Return the [x, y] coordinate for the center point of the cell that contains the specified text.  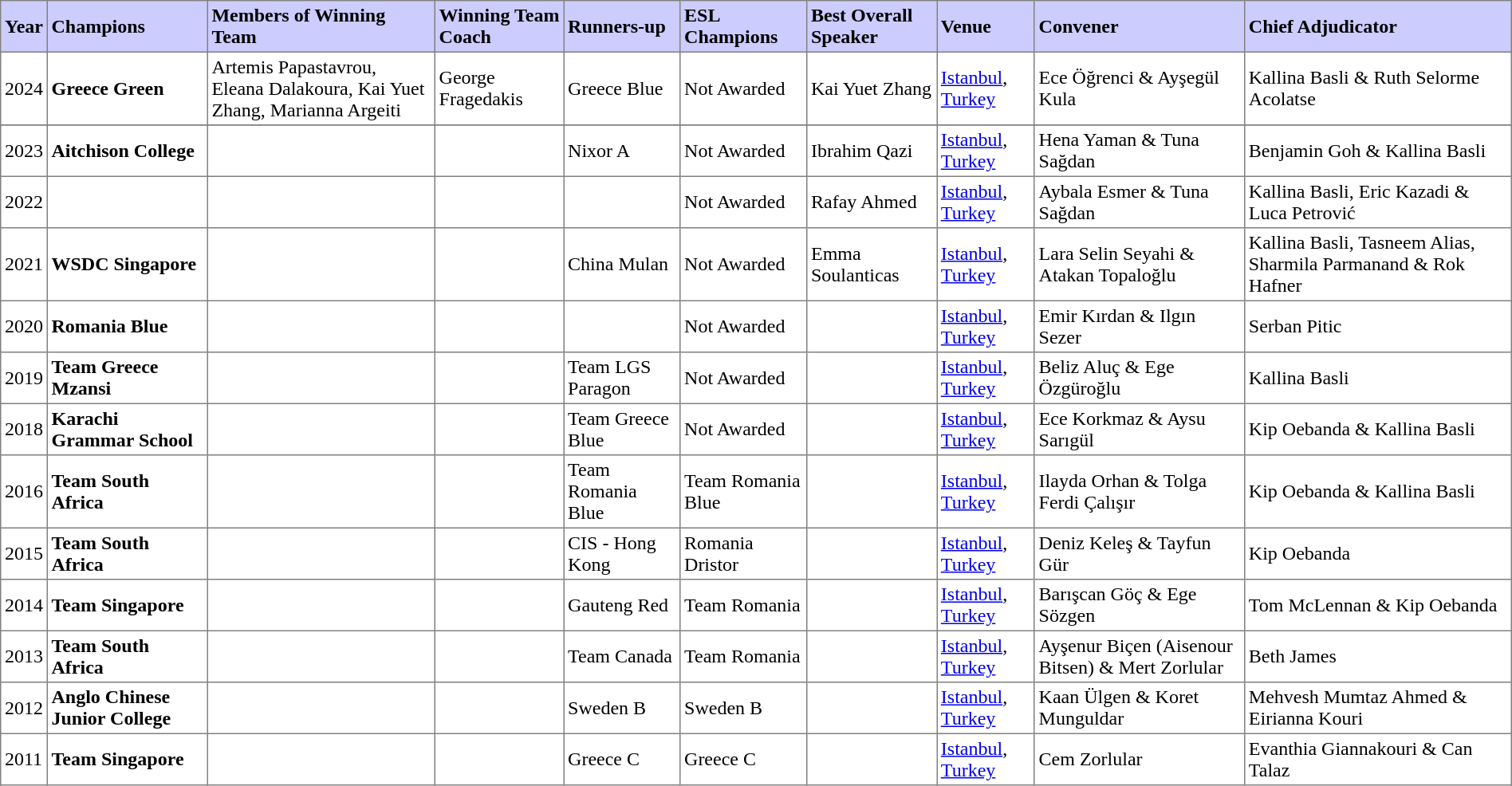
Gauteng Red [622, 605]
Aitchison College [128, 151]
Venue [986, 26]
Ece Öğrenci & Ayşegül Kula [1139, 88]
Year [24, 26]
Aybala Esmer & Tuna Sağdan [1139, 202]
2020 [24, 326]
2018 [24, 429]
Serban Pitic [1378, 326]
Rafay Ahmed [872, 202]
Kallina Basli & Ruth Selorme Acolatse [1378, 88]
Team Greece Blue [622, 429]
Lara Selin Seyahi & Atakan Topaloğlu [1139, 265]
Emma Soulanticas [872, 265]
Kallina Basli [1378, 378]
2021 [24, 265]
Kallina Basli, Tasneem Alias, Sharmila Parmanand & Rok Hafner [1378, 265]
Runners-up [622, 26]
Team Greece Mzansi [128, 378]
Chief Adjudicator [1378, 26]
2015 [24, 553]
Kai Yuet Zhang [872, 88]
Ibrahim Qazi [872, 151]
Artemis Papastavrou,Eleana Dalakoura, Kai Yuet Zhang, Marianna Argeiti [321, 88]
Team Canada [622, 656]
Greece Green [128, 88]
China Mulan [622, 265]
Benjamin Goh & Kallina Basli [1378, 151]
Ilayda Orhan & Tolga Ferdi Çalışır [1139, 492]
2011 [24, 759]
Tom McLennan & Kip Oebanda [1378, 605]
Members of Winning Team [321, 26]
2012 [24, 708]
Beliz Aluç & Ege Özgüroğlu [1139, 378]
2016 [24, 492]
Romania Dristor [743, 553]
Kip Oebanda [1378, 553]
Team LGS Paragon [622, 378]
George Fragedakis [499, 88]
2023 [24, 151]
Cem Zorlular [1139, 759]
Greece Blue [622, 88]
Deniz Keleş & Tayfun Gür [1139, 553]
Winning Team Coach [499, 26]
Kaan Ülgen & Koret Munguldar [1139, 708]
Karachi Grammar School [128, 429]
Champions [128, 26]
2022 [24, 202]
ESL Champions [743, 26]
Evanthia Giannakouri & Can Talaz [1378, 759]
Anglo Chinese Junior College [128, 708]
2024 [24, 88]
Beth James [1378, 656]
2013 [24, 656]
2014 [24, 605]
Emir Kırdan & Ilgın Sezer [1139, 326]
Kallina Basli, Eric Kazadi & Luca Petrović [1378, 202]
Romania Blue [128, 326]
WSDC Singapore [128, 265]
Convener [1139, 26]
Mehvesh Mumtaz Ahmed & Eirianna Kouri [1378, 708]
Ayşenur Biçen (Aisenour Bitsen) & Mert Zorlular [1139, 656]
Nixor A [622, 151]
Hena Yaman & Tuna Sağdan [1139, 151]
CIS - Hong Kong [622, 553]
Ece Korkmaz & Aysu Sarıgül [1139, 429]
Best Overall Speaker [872, 26]
Barışcan Göç & Ege Sözgen [1139, 605]
2019 [24, 378]
